Capture the cell that displays the provided text and extract its (X, Y) central coordinate. 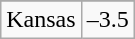
Kansas (41, 20)
–3.5 (108, 20)
